Scan for the cell matching the given text and deliver its [X, Y] coordinate at center. 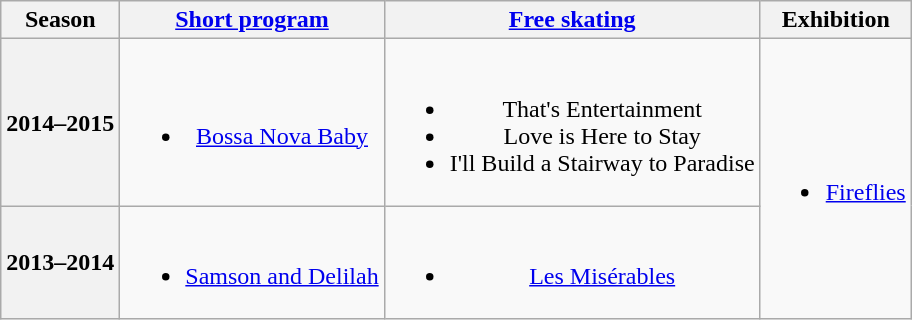
Samson and Delilah [252, 262]
Les Misérables [572, 262]
Short program [252, 20]
Free skating [572, 20]
Bossa Nova Baby [252, 122]
2014–2015 [60, 122]
Exhibition [836, 20]
Fireflies [836, 179]
2013–2014 [60, 262]
Season [60, 20]
That's EntertainmentLove is Here to StayI'll Build a Stairway to Paradise [572, 122]
